Return the (x, y) coordinate for the center point of the cell that contains the specified text.  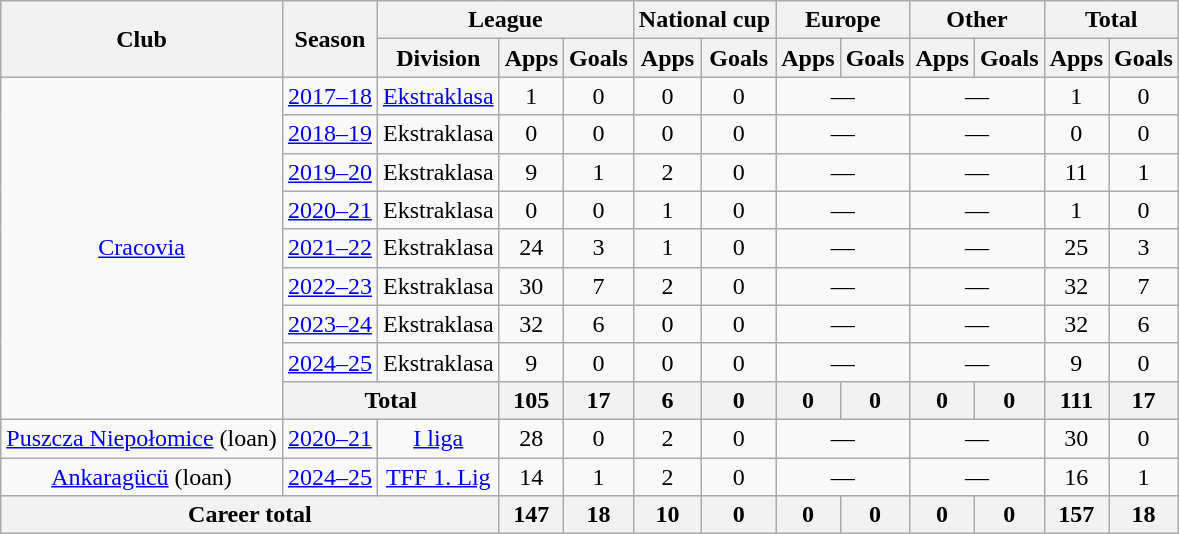
28 (531, 438)
2022–23 (330, 286)
147 (531, 515)
I liga (438, 438)
Club (142, 39)
TFF 1. Lig (438, 477)
2019–20 (330, 172)
Career total (250, 515)
2018–19 (330, 134)
14 (531, 477)
10 (667, 515)
2021–22 (330, 248)
11 (1076, 172)
24 (531, 248)
16 (1076, 477)
157 (1076, 515)
111 (1076, 400)
National cup (704, 20)
2017–18 (330, 96)
2023–24 (330, 324)
105 (531, 400)
Cracovia (142, 248)
Season (330, 39)
Puszcza Niepołomice (loan) (142, 438)
Division (438, 58)
Ankaragücü (loan) (142, 477)
League (505, 20)
Europe (843, 20)
25 (1076, 248)
Other (977, 20)
